Detect which cell encompasses the target text, then output its [x, y] center coordinate. 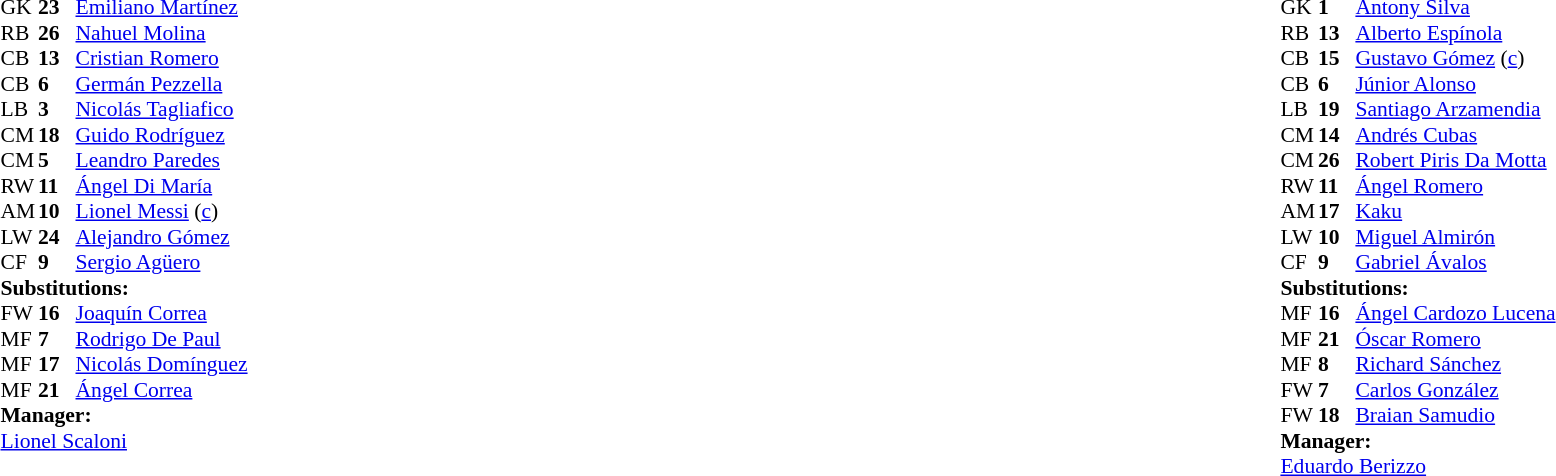
Rodrigo De Paul [162, 339]
Alejandro Gómez [162, 237]
Germán Pezzella [162, 84]
Gustavo Gómez (c) [1455, 59]
Guido Rodríguez [162, 135]
Nahuel Molina [162, 33]
24 [57, 237]
Ángel Correa [162, 390]
Robert Piris Da Motta [1455, 161]
Joaquín Correa [162, 313]
Nicolás Domínguez [162, 365]
Miguel Almirón [1455, 237]
Carlos González [1455, 390]
Sergio Agüero [162, 263]
Lionel Scaloni [124, 441]
Richard Sánchez [1455, 365]
Ángel Romero [1455, 186]
5 [57, 161]
Cristian Romero [162, 59]
Ángel Cardozo Lucena [1455, 313]
8 [1337, 365]
Andrés Cubas [1455, 135]
Alberto Espínola [1455, 33]
Kaku [1455, 211]
Lionel Messi (c) [162, 211]
Nicolás Tagliafico [162, 109]
Leandro Paredes [162, 161]
Santiago Arzamendia [1455, 109]
3 [57, 109]
Óscar Romero [1455, 339]
Júnior Alonso [1455, 84]
15 [1337, 59]
Ángel Di María [162, 186]
19 [1337, 109]
14 [1337, 135]
Braian Samudio [1455, 415]
Gabriel Ávalos [1455, 263]
